Search for the cell housing the specified text and yield its [X, Y] center coordinate. 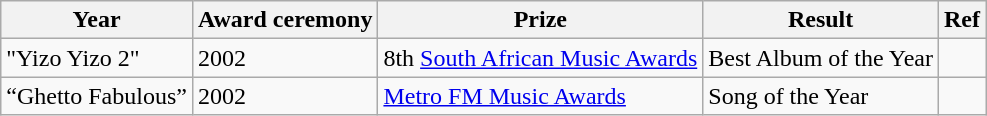
"Yizo Yizo 2" [97, 58]
Ref [962, 20]
“Ghetto Fabulous” [97, 96]
Award ceremony [284, 20]
Metro FM Music Awards [540, 96]
Song of the Year [821, 96]
Year [97, 20]
Best Album of the Year [821, 58]
Prize [540, 20]
Result [821, 20]
8th South African Music Awards [540, 58]
